Return (x, y) of the center of cell containing provided text 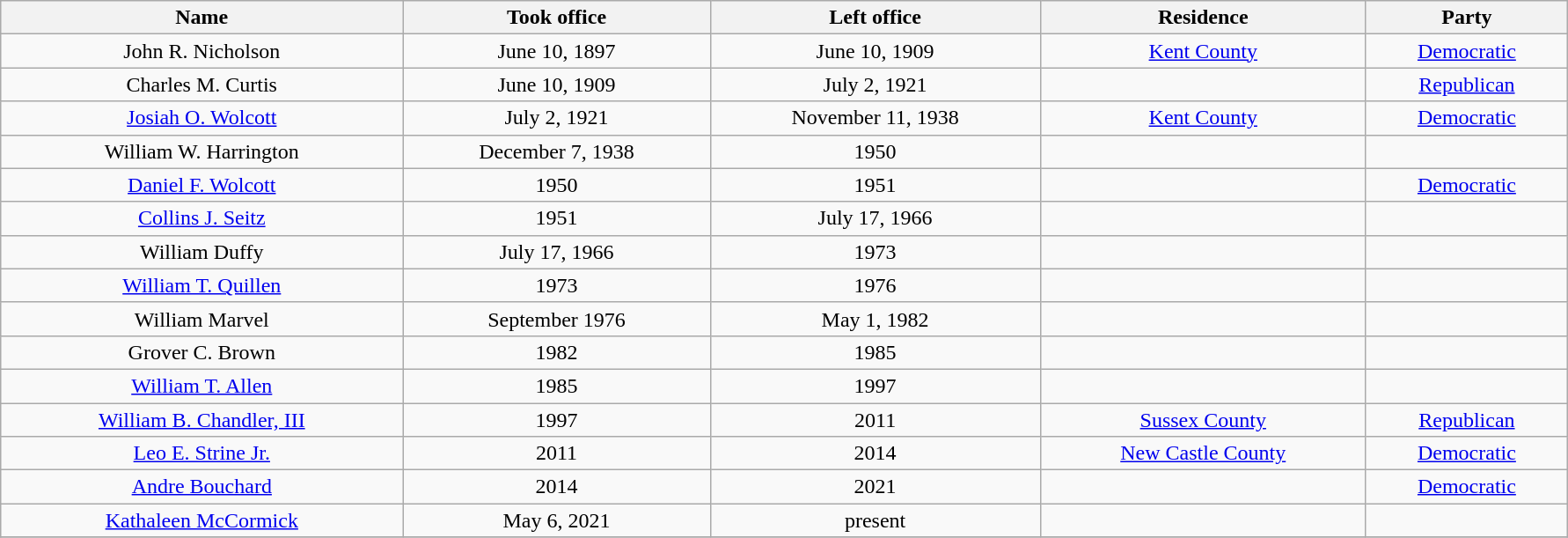
John R. Nicholson (202, 51)
Andre Bouchard (202, 487)
June 10, 1897 (556, 51)
Collins J. Seitz (202, 218)
Left office (875, 18)
William Marvel (202, 319)
September 1976 (556, 319)
present (875, 520)
Sussex County (1203, 420)
Grover C. Brown (202, 352)
2021 (875, 487)
November 11, 1938 (875, 118)
December 7, 1938 (556, 151)
William T. Quillen (202, 285)
William T. Allen (202, 386)
Leo E. Strine Jr. (202, 453)
May 1, 1982 (875, 319)
William Duffy (202, 252)
1982 (556, 352)
Daniel F. Wolcott (202, 185)
William B. Chandler, III (202, 420)
Residence (1203, 18)
May 6, 2021 (556, 520)
New Castle County (1203, 453)
Took office (556, 18)
Charles M. Curtis (202, 85)
Name (202, 18)
1976 (875, 285)
Party (1466, 18)
Josiah O. Wolcott (202, 118)
Kathaleen McCormick (202, 520)
William W. Harrington (202, 151)
